Locate the cell with the specified text and output its [x, y] center coordinate. 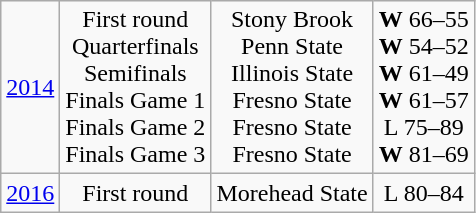
Morehead State [292, 193]
L 80–84 [424, 193]
W 66–55W 54–52W 61–49W 61–57L 75–89W 81–69 [424, 88]
2016 [30, 193]
Stony BrookPenn StateIllinois StateFresno StateFresno StateFresno State [292, 88]
First roundQuarterfinalsSemifinalsFinals Game 1Finals Game 2Finals Game 3 [136, 88]
First round [136, 193]
2014 [30, 88]
